Output the (x, y) coordinate of the center of the cell containing the given text.  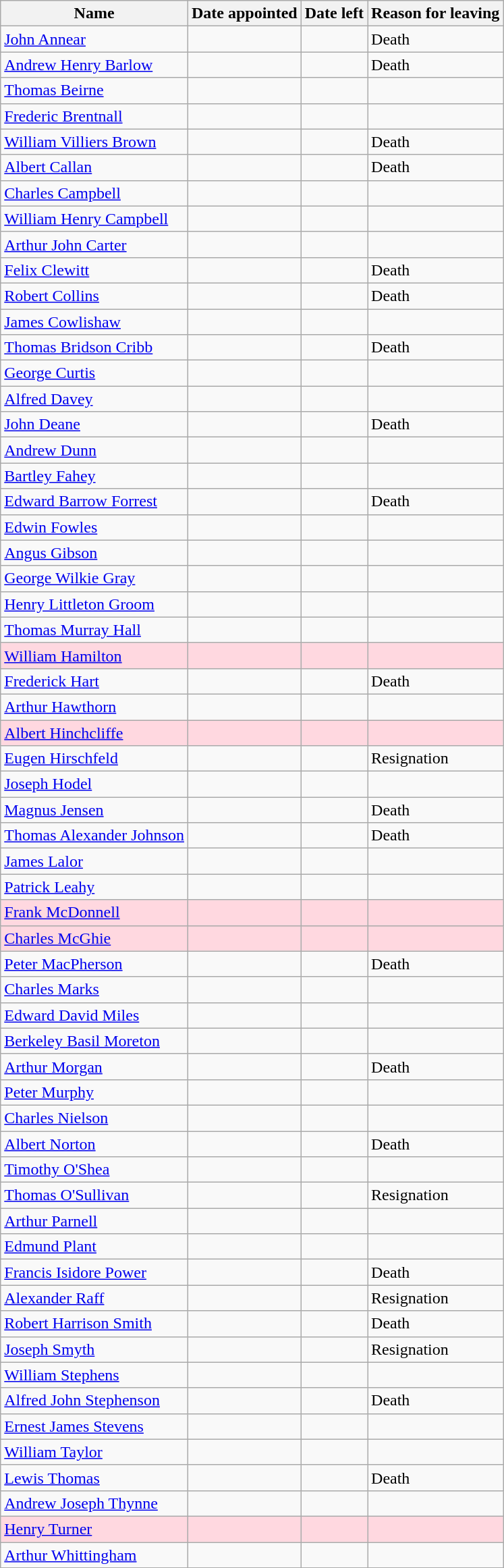
Francis Isidore Power (94, 1272)
Arthur John Carter (94, 244)
William Henry Campbell (94, 219)
Berkeley Basil Moreton (94, 1041)
Lewis Thomas (94, 1478)
Reason for leaving (436, 13)
Peter Murphy (94, 1092)
Peter MacPherson (94, 964)
George Wilkie Gray (94, 578)
Arthur Hawthorn (94, 707)
Andrew Joseph Thynne (94, 1503)
Albert Hinchcliffe (94, 732)
Joseph Hodel (94, 784)
Thomas Beirne (94, 90)
Arthur Whittingham (94, 1555)
William Stephens (94, 1375)
Andrew Dunn (94, 450)
Frederick Hart (94, 681)
Edward David Miles (94, 1015)
Eugen Hirschfeld (94, 759)
Charles Campbell (94, 193)
William Hamilton (94, 655)
Bartley Fahey (94, 476)
Name (94, 13)
Arthur Parnell (94, 1221)
Joseph Smyth (94, 1349)
Robert Collins (94, 296)
Charles Marks (94, 990)
Edmund Plant (94, 1247)
Edward Barrow Forrest (94, 502)
Henry Turner (94, 1529)
Thomas Alexander Johnson (94, 836)
Albert Callan (94, 167)
Andrew Henry Barlow (94, 65)
Albert Norton (94, 1144)
James Lalor (94, 861)
Ernest James Stevens (94, 1426)
Thomas Bridson Cribb (94, 348)
Arthur Morgan (94, 1066)
Date left (334, 13)
Alfred John Stephenson (94, 1401)
Henry Littleton Groom (94, 604)
William Taylor (94, 1452)
Thomas Murray Hall (94, 630)
Charles McGhie (94, 938)
Patrick Leahy (94, 887)
Thomas O'Sullivan (94, 1195)
Magnus Jensen (94, 810)
Charles Nielson (94, 1118)
Felix Clewitt (94, 270)
Frank McDonnell (94, 913)
Date appointed (244, 13)
Frederic Brentnall (94, 116)
George Curtis (94, 373)
John Annear (94, 39)
Alfred Davey (94, 399)
John Deane (94, 425)
William Villiers Brown (94, 142)
Edwin Fowles (94, 527)
Angus Gibson (94, 553)
James Cowlishaw (94, 322)
Timothy O'Shea (94, 1170)
Robert Harrison Smith (94, 1324)
Alexander Raff (94, 1298)
